Return [X, Y] of the center of cell containing provided text 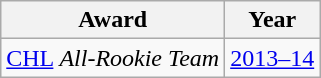
Award [113, 20]
2013–14 [272, 58]
CHL All-Rookie Team [113, 58]
Year [272, 20]
